Return the (x, y) coordinate for the center point of the cell that contains the specified text.  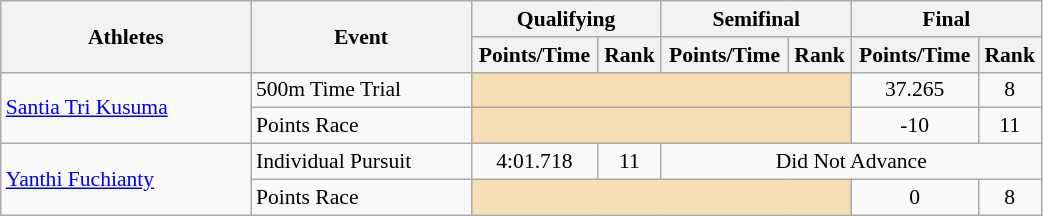
Athletes (126, 36)
4:01.718 (534, 162)
Semifinal (756, 19)
Yanthi Fuchianty (126, 180)
Individual Pursuit (361, 162)
Did Not Advance (851, 162)
0 (914, 197)
Event (361, 36)
Santia Tri Kusuma (126, 108)
Qualifying (566, 19)
500m Time Trial (361, 90)
-10 (914, 126)
Final (946, 19)
37.265 (914, 90)
